Identify which cell holds the provided text, then report its (x, y) central coordinate. 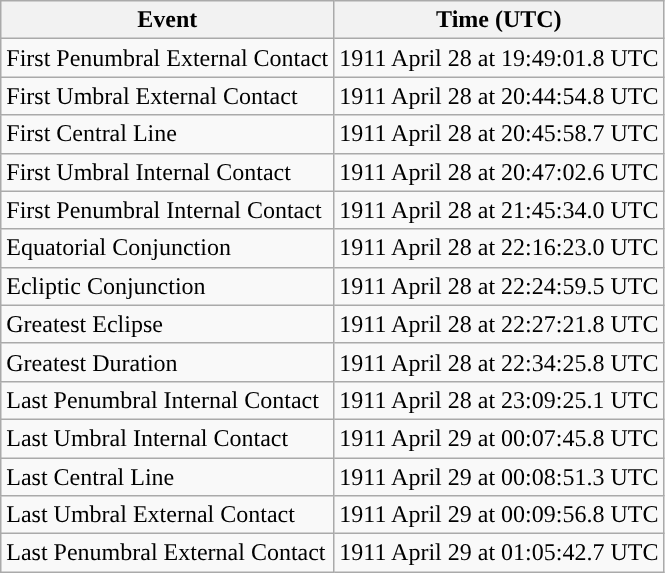
Equatorial Conjunction (168, 248)
1911 April 28 at 21:45:34.0 UTC (499, 210)
1911 April 28 at 20:47:02.6 UTC (499, 172)
Last Umbral Internal Contact (168, 438)
Event (168, 20)
Last Central Line (168, 477)
Greatest Duration (168, 362)
First Umbral Internal Contact (168, 172)
1911 April 28 at 20:44:54.8 UTC (499, 96)
First Central Line (168, 134)
1911 April 28 at 22:34:25.8 UTC (499, 362)
1911 April 29 at 00:07:45.8 UTC (499, 438)
Last Penumbral Internal Contact (168, 400)
1911 April 29 at 00:09:56.8 UTC (499, 515)
1911 April 29 at 01:05:42.7 UTC (499, 553)
Last Umbral External Contact (168, 515)
1911 April 28 at 20:45:58.7 UTC (499, 134)
1911 April 29 at 00:08:51.3 UTC (499, 477)
First Penumbral Internal Contact (168, 210)
Greatest Eclipse (168, 324)
1911 April 28 at 22:16:23.0 UTC (499, 248)
1911 April 28 at 22:27:21.8 UTC (499, 324)
Ecliptic Conjunction (168, 286)
First Umbral External Contact (168, 96)
Last Penumbral External Contact (168, 553)
Time (UTC) (499, 20)
1911 April 28 at 22:24:59.5 UTC (499, 286)
First Penumbral External Contact (168, 58)
1911 April 28 at 23:09:25.1 UTC (499, 400)
1911 April 28 at 19:49:01.8 UTC (499, 58)
